Capture the cell that displays the provided text and extract its [X, Y] central coordinate. 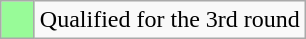
Qualified for the 3rd round [170, 20]
